Provide the (x, y) coordinate of the cell's center where the given text is located.  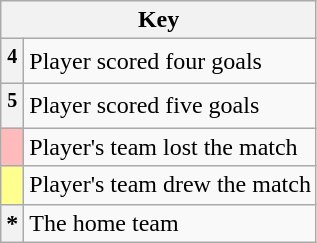
Key (159, 20)
Player scored five goals (170, 106)
Player's team lost the match (170, 147)
Player scored four goals (170, 62)
The home team (170, 223)
5 (12, 106)
Player's team drew the match (170, 185)
4 (12, 62)
* (12, 223)
